Detect which cell encompasses the target text, then output its (x, y) center coordinate. 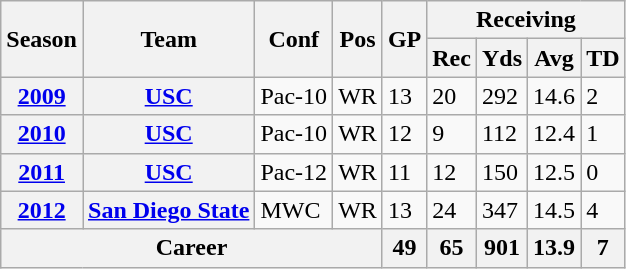
Pos (358, 39)
24 (452, 210)
0 (603, 172)
13.9 (554, 248)
Conf (294, 39)
12.5 (554, 172)
1 (603, 134)
Pac-12 (294, 172)
292 (502, 96)
14.5 (554, 210)
2010 (42, 134)
12.4 (554, 134)
Rec (452, 58)
11 (404, 172)
347 (502, 210)
Team (168, 39)
TD (603, 58)
Career (192, 248)
65 (452, 248)
Avg (554, 58)
San Diego State (168, 210)
Season (42, 39)
7 (603, 248)
GP (404, 39)
MWC (294, 210)
2012 (42, 210)
2 (603, 96)
4 (603, 210)
Yds (502, 58)
9 (452, 134)
20 (452, 96)
901 (502, 248)
112 (502, 134)
2009 (42, 96)
14.6 (554, 96)
2011 (42, 172)
Receiving (526, 20)
49 (404, 248)
150 (502, 172)
